Locate the cell with the specified text and output its (x, y) center coordinate. 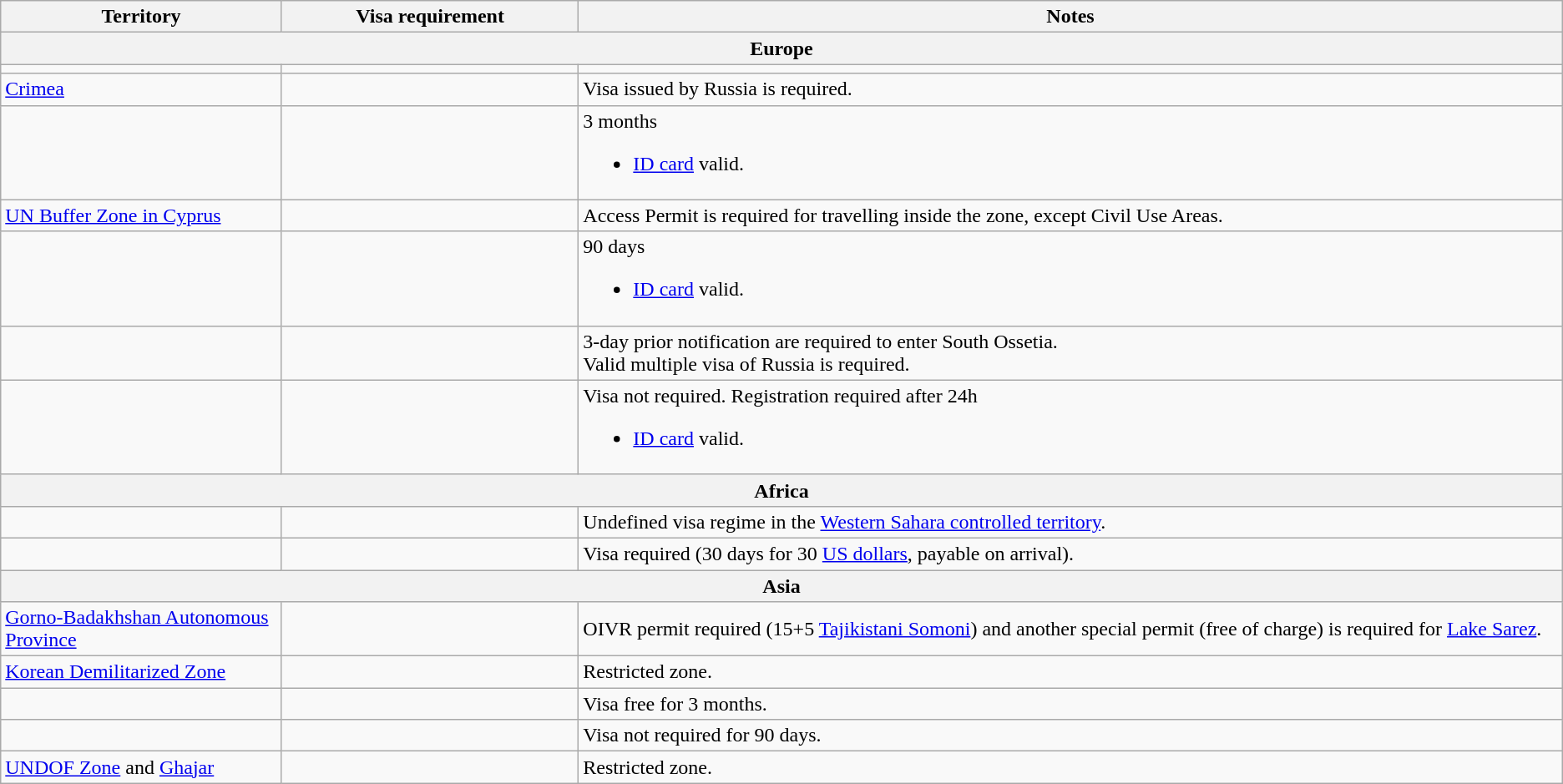
Asia (781, 585)
Europe (781, 48)
UNDOF Zone and Ghajar (142, 767)
Access Permit is required for travelling inside the zone, except Civil Use Areas. (1070, 215)
Gorno-Badakhshan Autonomous Province (142, 630)
Visa required (30 days for 30 US dollars, payable on arrival). (1070, 554)
Africa (781, 490)
90 daysID card valid. (1070, 279)
UN Buffer Zone in Cyprus (142, 215)
Visa free for 3 months. (1070, 704)
Visa not required. Registration required after 24hID card valid. (1070, 427)
Notes (1070, 17)
OIVR permit required (15+5 Tajikistani Somoni) and another special permit (free of charge) is required for Lake Sarez. (1070, 630)
Visa not required for 90 days. (1070, 736)
Visa requirement (429, 17)
Territory (142, 17)
3 monthsID card valid. (1070, 152)
Korean Demilitarized Zone (142, 672)
Visa issued by Russia is required. (1070, 89)
3-day prior notification are required to enter South Ossetia. Valid multiple visa of Russia is required. (1070, 352)
Undefined visa regime in the Western Sahara controlled territory. (1070, 522)
Crimea (142, 89)
